Provide the [x, y] coordinate of the cell's center where the given text is located.  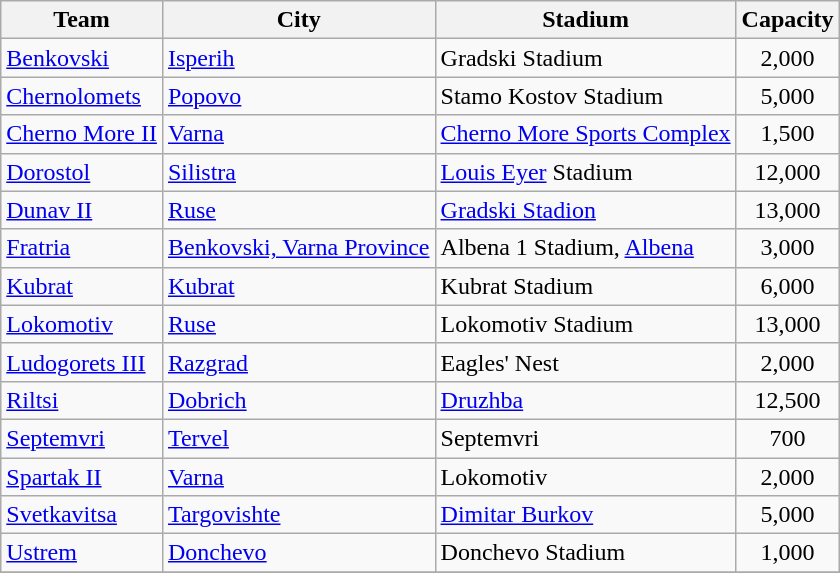
Popovo [298, 96]
1,000 [788, 553]
Stadium [586, 20]
Donchevo Stadium [586, 553]
Tervel [298, 438]
Gradski Stadion [586, 210]
Targovishte [298, 515]
Dorostol [82, 172]
Albena 1 Stadium, Albena [586, 248]
700 [788, 438]
Donchevo [298, 553]
3,000 [788, 248]
Louis Eyer Stadium [586, 172]
12,000 [788, 172]
Silistra [298, 172]
Dimitar Burkov [586, 515]
Dobrich [298, 400]
Eagles' Nest [586, 362]
Chernolomets [82, 96]
Cherno More II [82, 134]
Razgrad [298, 362]
Svetkavitsa [82, 515]
1,500 [788, 134]
Gradski Stadium [586, 58]
Benkovski, Varna Province [298, 248]
Isperih [298, 58]
Ustrem [82, 553]
Stamo Kostov Stadium [586, 96]
Benkovski [82, 58]
Riltsi [82, 400]
Kubrat Stadium [586, 286]
Capacity [788, 20]
Fratria [82, 248]
Cherno More Sports Complex [586, 134]
City [298, 20]
Team [82, 20]
Ludogorets III [82, 362]
Dunav II [82, 210]
12,500 [788, 400]
Druzhba [586, 400]
6,000 [788, 286]
Lokomotiv Stadium [586, 324]
Spartak II [82, 477]
